Extract the [x, y] coordinate from the center of the cell holding the provided text.  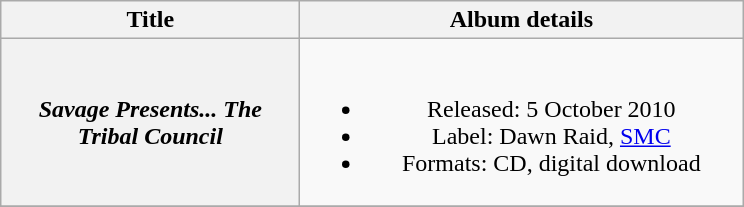
Savage Presents... The Tribal Council [150, 122]
Title [150, 20]
Released: 5 October 2010Label: Dawn Raid, SMCFormats: CD, digital download [522, 122]
Album details [522, 20]
